Search for the cell housing the specified text and yield its [X, Y] center coordinate. 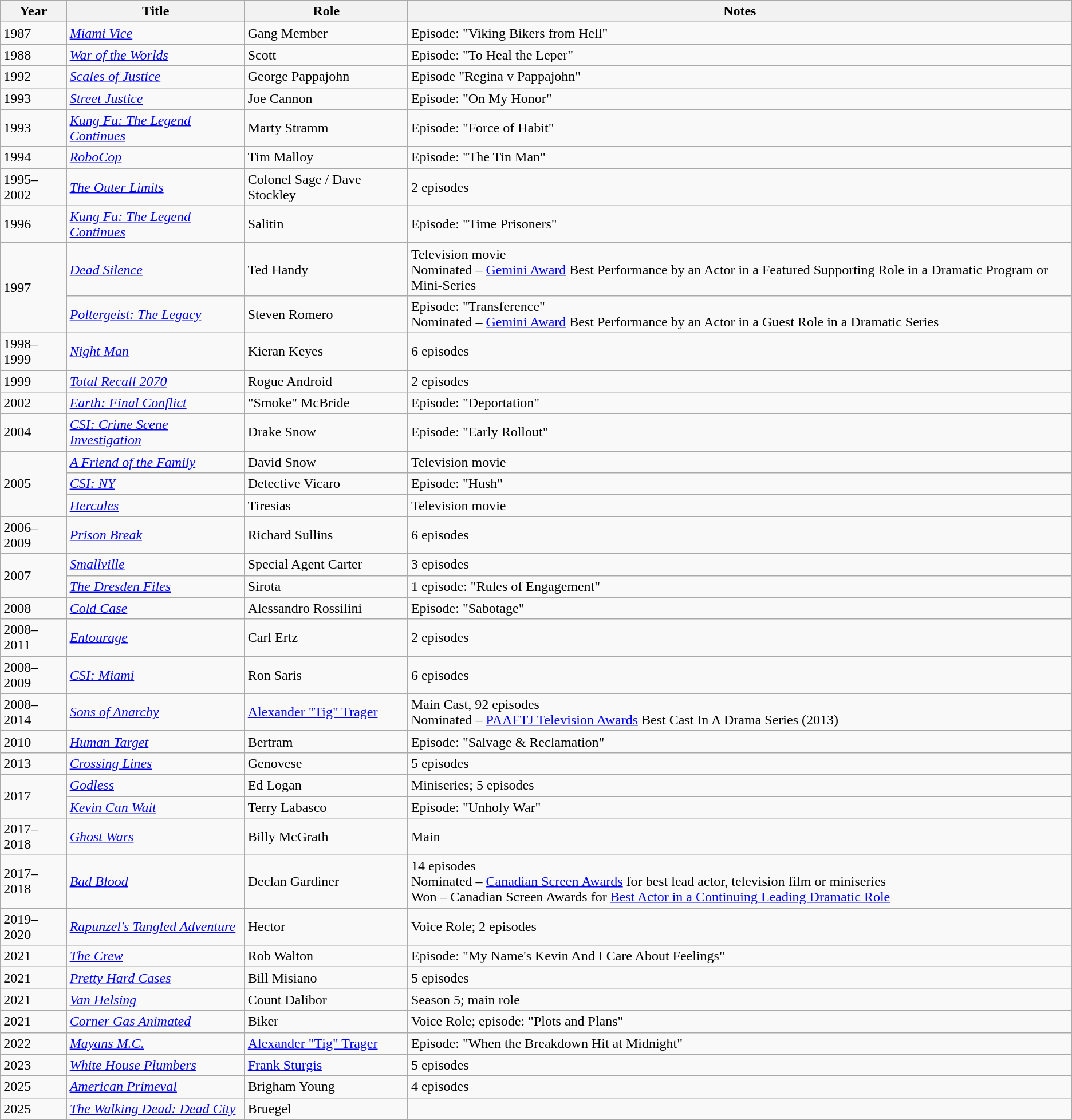
Mayans M.C. [156, 1043]
Year [33, 11]
Kevin Can Wait [156, 807]
Voice Role; 2 episodes [740, 926]
Van Helsing [156, 1000]
Drake Snow [326, 433]
Genovese [326, 763]
2006–2009 [33, 535]
Episode: "Unholy War" [740, 807]
Richard Sullins [326, 535]
Episode: "Force of Habit" [740, 128]
3 episodes [740, 565]
Main Cast, 92 episodesNominated – PAAFTJ Television Awards Best Cast In A Drama Series (2013) [740, 712]
Terry Labasco [326, 807]
Detective Vicaro [326, 484]
Godless [156, 785]
Joe Cannon [326, 98]
Rob Walton [326, 956]
Episode: "Time Prisoners" [740, 224]
Earth: Final Conflict [156, 403]
1987 [33, 33]
1997 [33, 287]
1994 [33, 157]
Brigham Young [326, 1087]
2019–2020 [33, 926]
Ghost Wars [156, 837]
Scott [326, 55]
A Friend of the Family [156, 462]
Episode: "To Heal the Leper" [740, 55]
Salitin [326, 224]
1999 [33, 381]
Alessandro Rossilini [326, 608]
Special Agent Carter [326, 565]
Role [326, 11]
1998–1999 [33, 352]
Voice Role; episode: "Plots and Plans" [740, 1022]
Rapunzel's Tangled Adventure [156, 926]
2008 [33, 608]
War of the Worlds [156, 55]
Pretty Hard Cases [156, 978]
Title [156, 11]
Sons of Anarchy [156, 712]
Bertram [326, 742]
CSI: NY [156, 484]
Television movieNominated – Gemini Award Best Performance by an Actor in a Featured Supporting Role in a Dramatic Program or Mini-Series [740, 269]
Colonel Sage / Dave Stockley [326, 187]
4 episodes [740, 1087]
Billy McGrath [326, 837]
Episode: "On My Honor" [740, 98]
Frank Sturgis [326, 1065]
2005 [33, 484]
Tiresias [326, 506]
Bruegel [326, 1109]
George Pappajohn [326, 77]
1995–2002 [33, 187]
Season 5; main role [740, 1000]
Steven Romero [326, 314]
2008–2009 [33, 675]
CSI: Miami [156, 675]
"Smoke" McBride [326, 403]
Miami Vice [156, 33]
Episode: "The Tin Man" [740, 157]
Episode: "My Name's Kevin And I Care About Feelings" [740, 956]
2004 [33, 433]
Night Man [156, 352]
2008–2014 [33, 712]
Episode: "Deportation" [740, 403]
Poltergeist: The Legacy [156, 314]
The Dresden Files [156, 586]
Sirota [326, 586]
CSI: Crime Scene Investigation [156, 433]
Episode: "Transference"Nominated – Gemini Award Best Performance by an Actor in a Guest Role in a Dramatic Series [740, 314]
Count Dalibor [326, 1000]
1992 [33, 77]
Biker [326, 1022]
Episode: "Sabotage" [740, 608]
2013 [33, 763]
2008–2011 [33, 638]
2007 [33, 575]
American Primeval [156, 1087]
1996 [33, 224]
Prison Break [156, 535]
The Outer Limits [156, 187]
2002 [33, 403]
RoboCop [156, 157]
Rogue Android [326, 381]
Episode: "Viking Bikers from Hell" [740, 33]
Episode: "Hush" [740, 484]
Ted Handy [326, 269]
Gang Member [326, 33]
The Walking Dead: Dead City [156, 1109]
Tim Malloy [326, 157]
Street Justice [156, 98]
Human Target [156, 742]
Hector [326, 926]
Episode: "When the Breakdown Hit at Midnight" [740, 1043]
Episode: "Salvage & Reclamation" [740, 742]
Bill Misiano [326, 978]
Main [740, 837]
Cold Case [156, 608]
Marty Stramm [326, 128]
Dead Silence [156, 269]
2022 [33, 1043]
White House Plumbers [156, 1065]
Hercules [156, 506]
Carl Ertz [326, 638]
1988 [33, 55]
Episode "Regina v Pappajohn" [740, 77]
Bad Blood [156, 882]
1 episode: "Rules of Engagement" [740, 586]
2023 [33, 1065]
Scales of Justice [156, 77]
Miniseries; 5 episodes [740, 785]
Declan Gardiner [326, 882]
Smallville [156, 565]
Notes [740, 11]
Ed Logan [326, 785]
Corner Gas Animated [156, 1022]
The Crew [156, 956]
Episode: "Early Rollout" [740, 433]
Entourage [156, 638]
2010 [33, 742]
Crossing Lines [156, 763]
Kieran Keyes [326, 352]
Total Recall 2070 [156, 381]
2017 [33, 796]
David Snow [326, 462]
Ron Saris [326, 675]
